Identify which cell holds the provided text, then report its (X, Y) central coordinate. 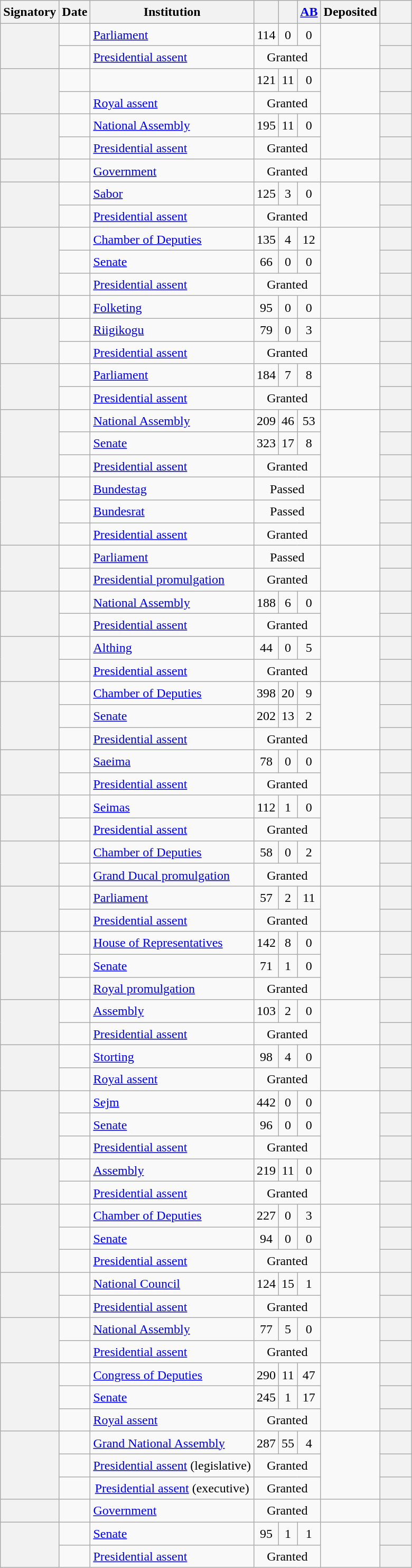
96 (266, 1125)
Folketing (172, 307)
58 (266, 852)
79 (266, 330)
114 (266, 35)
135 (266, 239)
112 (266, 807)
Institution (172, 12)
53 (309, 421)
20 (288, 694)
442 (266, 1102)
44 (266, 648)
Deposited (350, 12)
125 (266, 193)
National Council (172, 1284)
77 (266, 1329)
Presidential promulgation (172, 579)
202 (266, 716)
Bundestag (172, 488)
121 (266, 80)
Sejm (172, 1102)
209 (266, 421)
Congress of Deputies (172, 1375)
323 (266, 443)
9 (309, 694)
Saeima (172, 761)
71 (266, 965)
227 (266, 1216)
House of Representatives (172, 943)
Date (75, 12)
Grand Ducal promulgation (172, 874)
287 (266, 1442)
Althing (172, 648)
12 (309, 239)
245 (266, 1397)
7 (288, 375)
Presidential assent (legislative) (172, 1465)
Royal promulgation (172, 989)
47 (309, 1375)
290 (266, 1375)
Storting (172, 1056)
Riigikogu (172, 330)
15 (288, 1284)
Seimas (172, 807)
13 (288, 716)
219 (266, 1170)
398 (266, 694)
57 (266, 898)
78 (266, 761)
55 (288, 1442)
98 (266, 1056)
188 (266, 603)
Signatory (30, 12)
Grand National Assembly (172, 1442)
66 (266, 261)
6 (288, 603)
103 (266, 1011)
46 (288, 421)
Sabor (172, 193)
94 (266, 1238)
Presidential assent (executive) (172, 1488)
Bundesrat (172, 512)
AB (309, 12)
142 (266, 943)
124 (266, 1284)
195 (266, 126)
184 (266, 375)
